Capture the cell that displays the provided text and extract its (x, y) central coordinate. 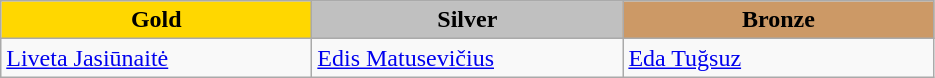
Edis Matusevičius (468, 58)
Gold (156, 20)
Bronze (778, 20)
Liveta Jasiūnaitė (156, 58)
Eda Tuğsuz (778, 58)
Silver (468, 20)
